Extract the [x, y] coordinate from the center of the cell holding the provided text.  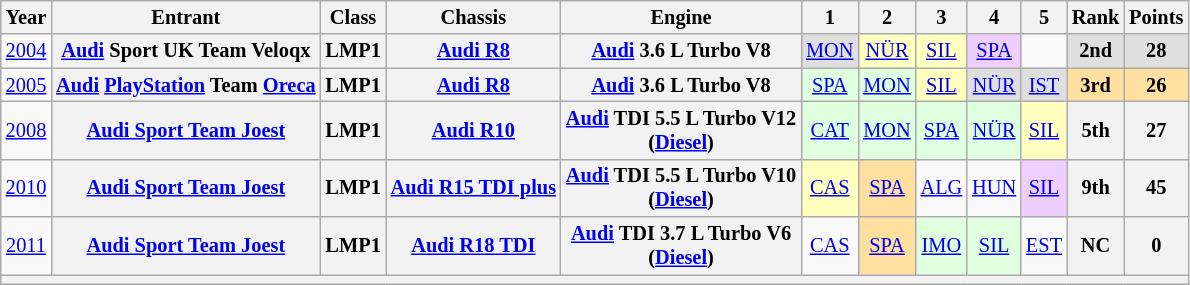
3 [942, 17]
Audi TDI 3.7 L Turbo V6(Diesel) [681, 246]
2005 [26, 85]
HUN [994, 188]
2 [886, 17]
45 [1156, 188]
2004 [26, 51]
26 [1156, 85]
Audi TDI 5.5 L Turbo V12(Diesel) [681, 130]
Rank [1096, 17]
IST [1044, 85]
9th [1096, 188]
IMO [942, 246]
Engine [681, 17]
2nd [1096, 51]
Audi TDI 5.5 L Turbo V10(Diesel) [681, 188]
2008 [26, 130]
NC [1096, 246]
0 [1156, 246]
2011 [26, 246]
Audi Sport UK Team Veloqx [186, 51]
5th [1096, 130]
Class [354, 17]
Audi PlayStation Team Oreca [186, 85]
5 [1044, 17]
28 [1156, 51]
Entrant [186, 17]
1 [830, 17]
2010 [26, 188]
Year [26, 17]
3rd [1096, 85]
Audi R18 TDI [474, 246]
ALG [942, 188]
Audi R10 [474, 130]
27 [1156, 130]
EST [1044, 246]
CAT [830, 130]
Points [1156, 17]
Chassis [474, 17]
4 [994, 17]
Audi R15 TDI plus [474, 188]
